Output the [x, y] coordinate of the center of the cell containing the given text.  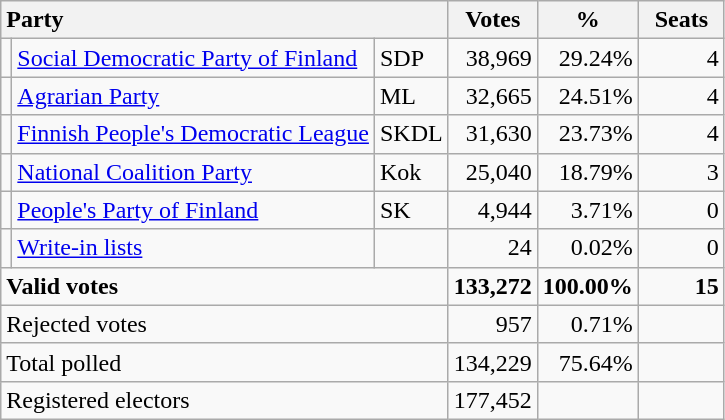
29.24% [588, 58]
Kok [411, 172]
0.02% [588, 248]
3.71% [588, 210]
% [588, 20]
Social Democratic Party of Finland [194, 58]
32,665 [492, 96]
957 [492, 324]
Valid votes [224, 286]
4,944 [492, 210]
25,040 [492, 172]
Rejected votes [224, 324]
People's Party of Finland [194, 210]
31,630 [492, 134]
Finnish People's Democratic League [194, 134]
Agrarian Party [194, 96]
23.73% [588, 134]
18.79% [588, 172]
SDP [411, 58]
ML [411, 96]
134,229 [492, 362]
24 [492, 248]
Votes [492, 20]
38,969 [492, 58]
Total polled [224, 362]
133,272 [492, 286]
100.00% [588, 286]
24.51% [588, 96]
SK [411, 210]
3 [681, 172]
0.71% [588, 324]
Write-in lists [194, 248]
177,452 [492, 400]
Registered electors [224, 400]
Party [224, 20]
75.64% [588, 362]
National Coalition Party [194, 172]
15 [681, 286]
Seats [681, 20]
SKDL [411, 134]
